Capture the cell that displays the provided text and extract its [X, Y] central coordinate. 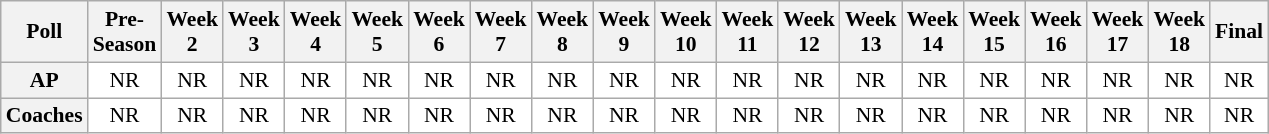
Week3 [254, 32]
Week6 [439, 32]
Final [1239, 32]
Week7 [501, 32]
Week2 [192, 32]
Week18 [1179, 32]
Week17 [1118, 32]
Poll [44, 32]
Week10 [686, 32]
Coaches [44, 116]
Week14 [933, 32]
Week9 [624, 32]
Week16 [1056, 32]
Week15 [994, 32]
Week8 [562, 32]
Week13 [871, 32]
AP [44, 80]
Week5 [377, 32]
Week4 [316, 32]
Week12 [809, 32]
Pre-Season [125, 32]
Week11 [748, 32]
